Locate the cell with the specified text and output its (X, Y) center coordinate. 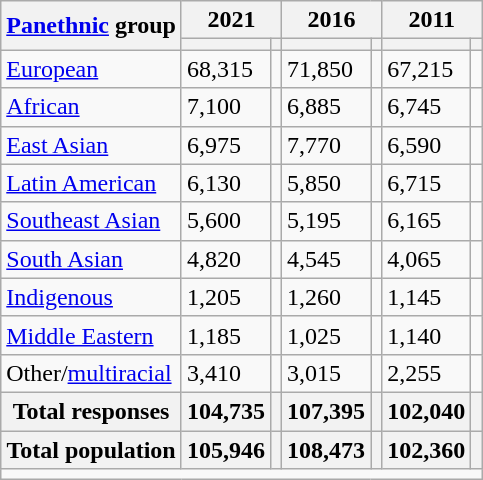
2,255 (426, 373)
2011 (432, 20)
East Asian (92, 145)
African (92, 107)
6,165 (426, 221)
5,600 (226, 221)
4,820 (226, 259)
Total population (92, 449)
4,545 (326, 259)
108,473 (326, 449)
European (92, 69)
102,040 (426, 411)
107,395 (326, 411)
5,850 (326, 183)
6,590 (426, 145)
104,735 (226, 411)
Indigenous (92, 297)
68,315 (226, 69)
6,885 (326, 107)
1,260 (326, 297)
6,715 (426, 183)
South Asian (92, 259)
2021 (231, 20)
6,975 (226, 145)
Middle Eastern (92, 335)
3,410 (226, 373)
6,745 (426, 107)
1,205 (226, 297)
Latin American (92, 183)
Panethnic group (92, 26)
7,770 (326, 145)
1,185 (226, 335)
1,145 (426, 297)
67,215 (426, 69)
Total responses (92, 411)
1,140 (426, 335)
71,850 (326, 69)
7,100 (226, 107)
6,130 (226, 183)
2016 (332, 20)
5,195 (326, 221)
1,025 (326, 335)
105,946 (226, 449)
3,015 (326, 373)
102,360 (426, 449)
Southeast Asian (92, 221)
4,065 (426, 259)
Other/multiracial (92, 373)
